Locate the cell with the specified text and output its (X, Y) center coordinate. 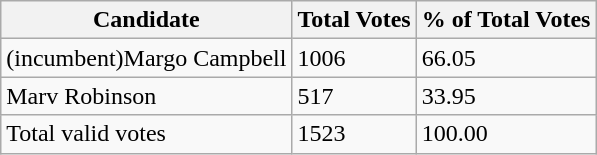
% of Total Votes (506, 20)
Total valid votes (146, 134)
517 (354, 96)
66.05 (506, 58)
Marv Robinson (146, 96)
Candidate (146, 20)
1006 (354, 58)
100.00 (506, 134)
33.95 (506, 96)
Total Votes (354, 20)
(incumbent)Margo Campbell (146, 58)
1523 (354, 134)
